Identify which cell holds the provided text, then report its (x, y) central coordinate. 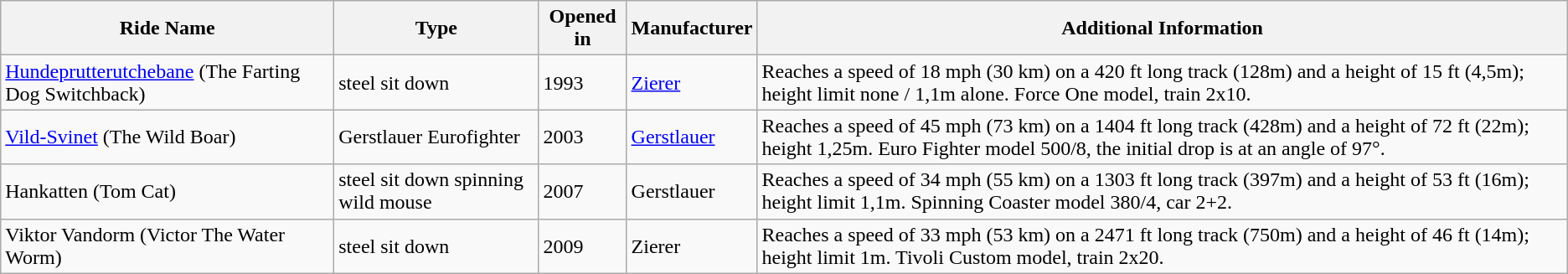
Gerstlauer Eurofighter (436, 137)
Vild-Svinet (The Wild Boar) (168, 137)
Hundeprutterutchebane (The Farting Dog Switchback) (168, 82)
2009 (583, 246)
1993 (583, 82)
Viktor Vandorm (Victor The Water Worm) (168, 246)
Hankatten (Tom Cat) (168, 191)
Manufacturer (692, 28)
Reaches a speed of 33 mph (53 km) on a 2471 ft long track (750m) and a height of 46 ft (14m); height limit 1m. Tivoli Custom model, train 2x20. (1163, 246)
2003 (583, 137)
Additional Information (1163, 28)
2007 (583, 191)
Ride Name (168, 28)
Opened in (583, 28)
steel sit down spinning wild mouse (436, 191)
Type (436, 28)
